Scan for the cell matching the given text and deliver its [x, y] coordinate at center. 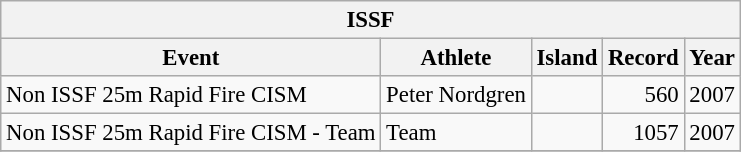
560 [644, 95]
Event [191, 58]
Team [456, 133]
Peter Nordgren [456, 95]
Non ISSF 25m Rapid Fire CISM [191, 95]
Athlete [456, 58]
ISSF [370, 20]
Non ISSF 25m Rapid Fire CISM - Team [191, 133]
1057 [644, 133]
Island [566, 58]
Year [712, 58]
Record [644, 58]
